From the cell containing the given text, extract its center point as [X, Y] coordinate. 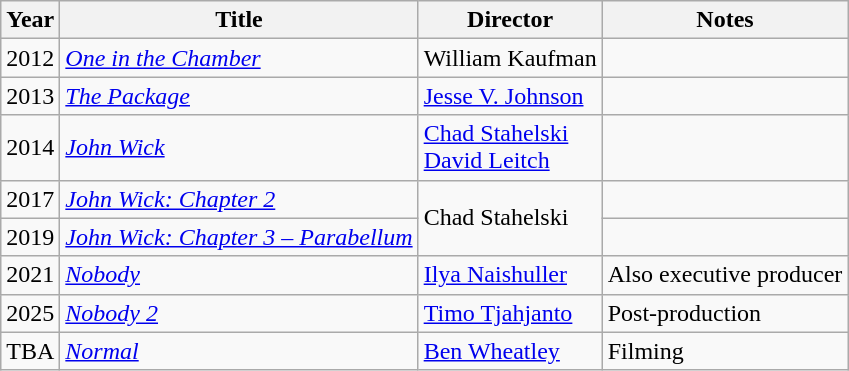
Year [30, 20]
One in the Chamber [239, 58]
John Wick [239, 148]
2019 [30, 237]
2014 [30, 148]
Chad StahelskiDavid Leitch [510, 148]
2012 [30, 58]
Normal [239, 351]
William Kaufman [510, 58]
Filming [725, 351]
Jesse V. Johnson [510, 96]
John Wick: Chapter 2 [239, 199]
Nobody [239, 275]
Ilya Naishuller [510, 275]
Post-production [725, 313]
2021 [30, 275]
Notes [725, 20]
Title [239, 20]
2025 [30, 313]
Nobody 2 [239, 313]
Director [510, 20]
2013 [30, 96]
Also executive producer [725, 275]
Chad Stahelski [510, 218]
Ben Wheatley [510, 351]
The Package [239, 96]
TBA [30, 351]
John Wick: Chapter 3 – Parabellum [239, 237]
Timo Tjahjanto [510, 313]
2017 [30, 199]
